Provide the [X, Y] coordinate of the cell's center where the given text is located.  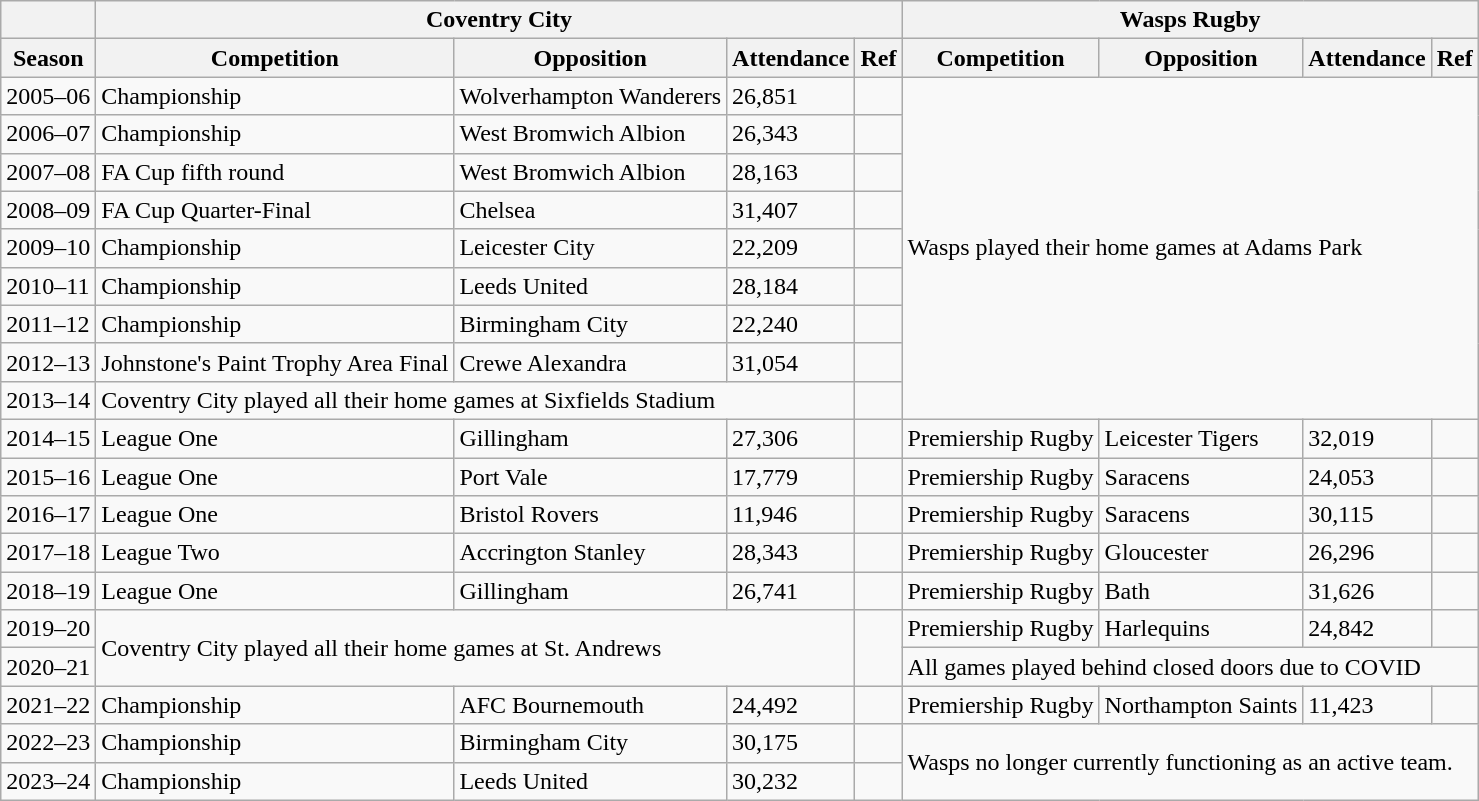
Harlequins [1201, 629]
Bath [1201, 591]
Crewe Alexandra [590, 362]
22,209 [791, 248]
Accrington Stanley [590, 553]
2022–23 [48, 743]
Leicester City [590, 248]
30,115 [1367, 515]
2010–11 [48, 286]
22,240 [791, 324]
26,741 [791, 591]
Port Vale [590, 477]
Leicester Tigers [1201, 438]
27,306 [791, 438]
24,053 [1367, 477]
24,842 [1367, 629]
2009–10 [48, 248]
26,296 [1367, 553]
2018–19 [48, 591]
2013–14 [48, 400]
FA Cup Quarter-Final [275, 210]
11,946 [791, 515]
26,851 [791, 96]
2014–15 [48, 438]
2012–13 [48, 362]
Wasps played their home games at Adams Park [1190, 248]
AFC Bournemouth [590, 705]
31,626 [1367, 591]
2016–17 [48, 515]
Bristol Rovers [590, 515]
Northampton Saints [1201, 705]
2019–20 [48, 629]
2007–08 [48, 172]
FA Cup fifth round [275, 172]
32,019 [1367, 438]
Wolverhampton Wanderers [590, 96]
Wasps Rugby [1190, 20]
2023–24 [48, 781]
30,175 [791, 743]
2015–16 [48, 477]
Season [48, 58]
24,492 [791, 705]
2017–18 [48, 553]
Johnstone's Paint Trophy Area Final [275, 362]
2006–07 [48, 134]
31,054 [791, 362]
Chelsea [590, 210]
31,407 [791, 210]
2021–22 [48, 705]
2008–09 [48, 210]
All games played behind closed doors due to COVID [1190, 667]
Gloucester [1201, 553]
28,184 [791, 286]
11,423 [1367, 705]
Coventry City [499, 20]
28,163 [791, 172]
2005–06 [48, 96]
Coventry City played all their home games at St. Andrews [476, 648]
28,343 [791, 553]
17,779 [791, 477]
30,232 [791, 781]
League Two [275, 553]
26,343 [791, 134]
2020–21 [48, 667]
Wasps no longer currently functioning as an active team. [1190, 762]
Coventry City played all their home games at Sixfields Stadium [476, 400]
2011–12 [48, 324]
